Locate the cell with the specified text and output its (X, Y) center coordinate. 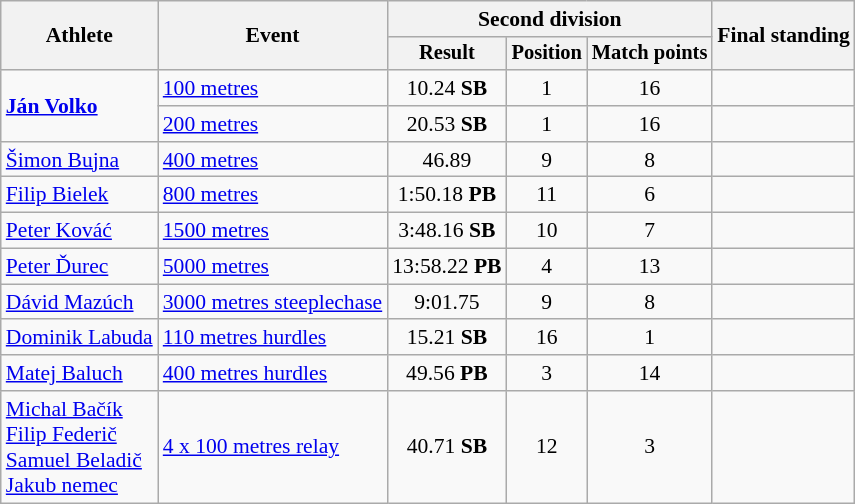
15.21 SB (446, 338)
11 (547, 195)
Athlete (80, 36)
Šimon Bujna (80, 160)
Michal BačíkFilip FederičSamuel BeladičJakub nemec (80, 447)
40.71 SB (446, 447)
Ján Volko (80, 106)
100 metres (273, 88)
12 (547, 447)
Peter Kováć (80, 231)
Dávid Mazúch (80, 302)
46.89 (446, 160)
3000 metres steeplechase (273, 302)
49.56 PB (446, 373)
4 x 100 metres relay (273, 447)
Event (273, 36)
Position (547, 54)
Match points (650, 54)
Filip Bielek (80, 195)
4 (547, 267)
400 metres hurdles (273, 373)
9:01.75 (446, 302)
800 metres (273, 195)
6 (650, 195)
Dominik Labuda (80, 338)
13:58.22 PB (446, 267)
1500 metres (273, 231)
13 (650, 267)
Matej Baluch (80, 373)
20.53 SB (446, 124)
5000 metres (273, 267)
10.24 SB (446, 88)
10 (547, 231)
400 metres (273, 160)
7 (650, 231)
Final standing (784, 36)
Peter Ďurec (80, 267)
1:50.18 PB (446, 195)
110 metres hurdles (273, 338)
Result (446, 54)
14 (650, 373)
Second division (550, 19)
200 metres (273, 124)
3:48.16 SB (446, 231)
